Capture the cell that displays the provided text and extract its (x, y) central coordinate. 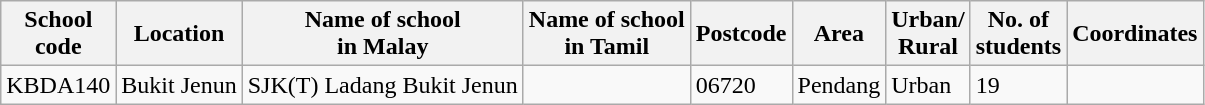
Location (179, 34)
Schoolcode (58, 34)
Bukit Jenun (179, 85)
Coordinates (1135, 34)
Urban (928, 85)
Name of schoolin Malay (382, 34)
Urban/Rural (928, 34)
19 (1018, 85)
Pendang (839, 85)
Postcode (741, 34)
No. ofstudents (1018, 34)
SJK(T) Ladang Bukit Jenun (382, 85)
06720 (741, 85)
Name of schoolin Tamil (606, 34)
KBDA140 (58, 85)
Area (839, 34)
